For the text-containing cell, return its midpoint in (X, Y) coordinate format. 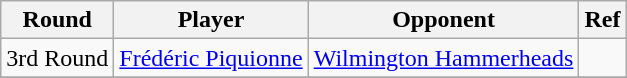
Opponent (444, 20)
3rd Round (58, 58)
Player (211, 20)
Round (58, 20)
Wilmington Hammerheads (444, 58)
Frédéric Piquionne (211, 58)
Ref (602, 20)
